For the text-containing cell, return its midpoint in (x, y) coordinate format. 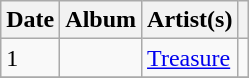
Artist(s) (190, 20)
Date (30, 20)
Album (101, 20)
1 (30, 58)
Treasure (190, 58)
